Scan for the cell matching the given text and deliver its [X, Y] coordinate at center. 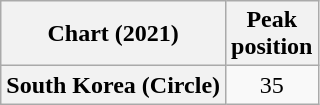
35 [272, 85]
Chart (2021) [114, 34]
South Korea (Circle) [114, 85]
Peakposition [272, 34]
